Output the (x, y) coordinate of the center of the cell containing the given text.  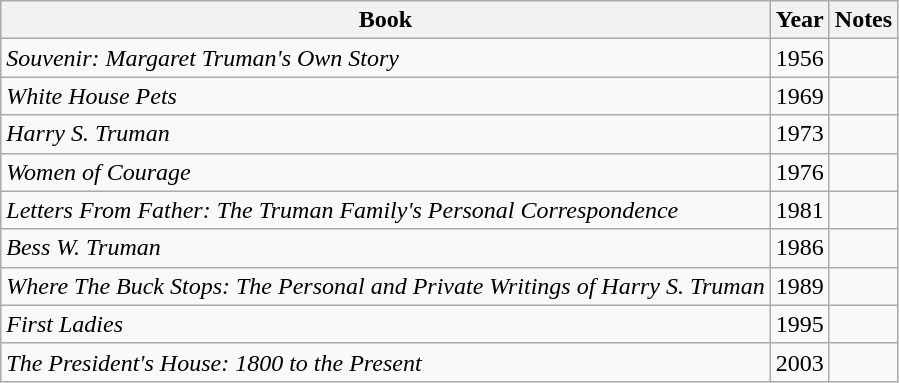
1986 (800, 248)
1976 (800, 172)
Women of Courage (386, 172)
Year (800, 20)
1956 (800, 58)
1995 (800, 324)
First Ladies (386, 324)
2003 (800, 362)
1969 (800, 96)
The President's House: 1800 to the Present (386, 362)
Souvenir: Margaret Truman's Own Story (386, 58)
Notes (863, 20)
Book (386, 20)
1989 (800, 286)
1981 (800, 210)
White House Pets (386, 96)
Letters From Father: The Truman Family's Personal Correspondence (386, 210)
Bess W. Truman (386, 248)
1973 (800, 134)
Harry S. Truman (386, 134)
Where The Buck Stops: The Personal and Private Writings of Harry S. Truman (386, 286)
